Search for the cell housing the specified text and yield its (X, Y) center coordinate. 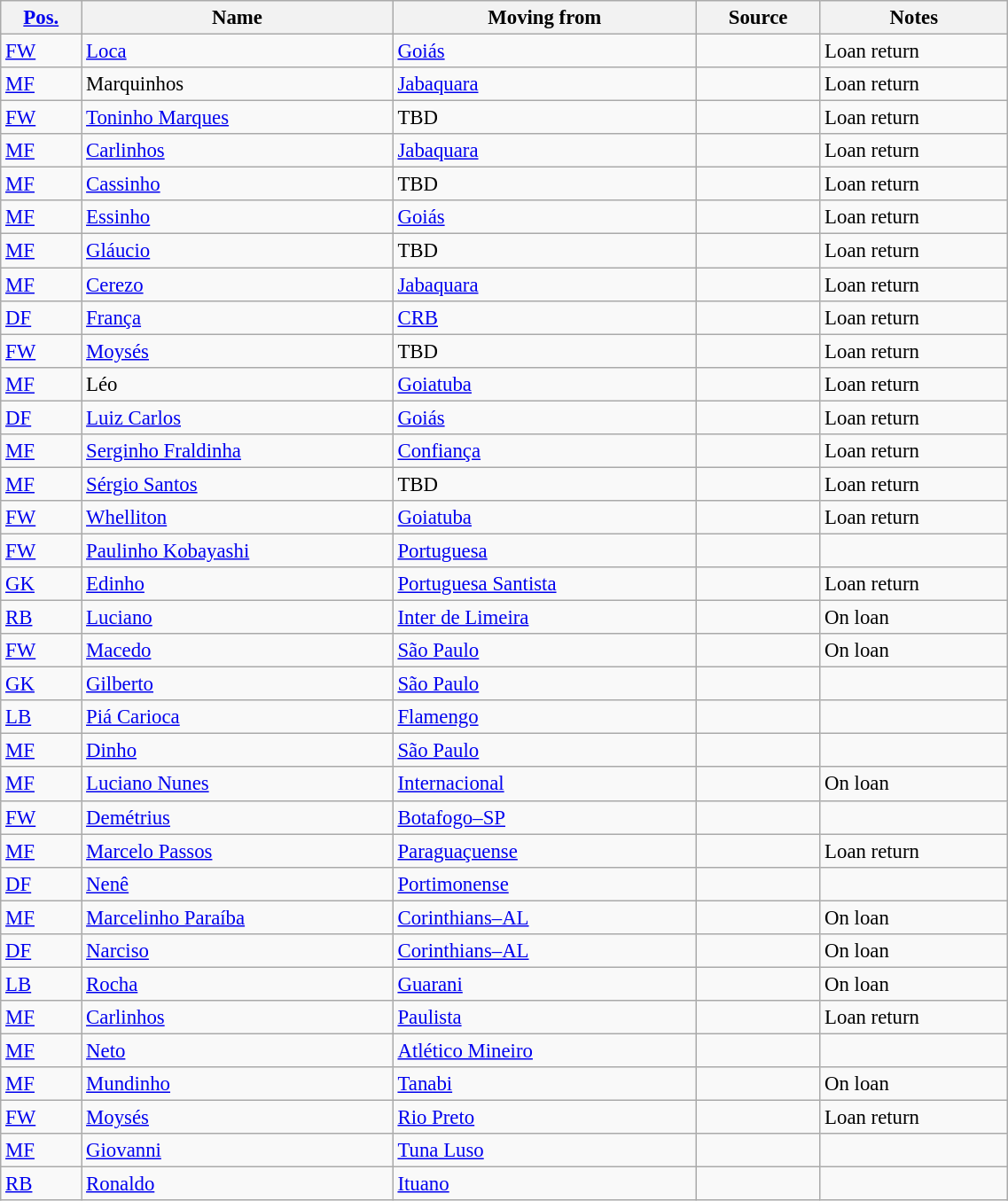
Paulista (544, 1018)
Notes (914, 18)
Rocha (238, 984)
Luciano (238, 618)
Piá Carioca (238, 717)
Tanabi (544, 1084)
Source (757, 18)
Flamengo (544, 717)
Inter de Limeira (544, 618)
Name (238, 18)
Moving from (544, 18)
Tuna Luso (544, 1150)
Cassinho (238, 184)
Neto (238, 1050)
Léo (238, 384)
Ituano (544, 1184)
Essinho (238, 217)
Gláucio (238, 251)
Demétrius (238, 817)
Edinho (238, 584)
Marquinhos (238, 84)
Luiz Carlos (238, 417)
Internacional (544, 784)
Macedo (238, 651)
Cerezo (238, 285)
França (238, 317)
Paraguaçuense (544, 851)
Gilberto (238, 684)
Giovanni (238, 1150)
Atlético Mineiro (544, 1050)
Portuguesa Santista (544, 584)
Portimonense (544, 884)
Portuguesa (544, 550)
Mundinho (238, 1084)
Botafogo–SP (544, 817)
Serginho Fraldinha (238, 451)
Loca (238, 51)
Sérgio Santos (238, 484)
Luciano Nunes (238, 784)
Marcelo Passos (238, 851)
Rio Preto (544, 1118)
Narciso (238, 951)
Nenê (238, 884)
Marcelinho Paraíba (238, 917)
Dinho (238, 751)
Paulinho Kobayashi (238, 550)
CRB (544, 317)
Guarani (544, 984)
Whelliton (238, 518)
Confiança (544, 451)
Ronaldo (238, 1184)
Pos. (41, 18)
Toninho Marques (238, 118)
